Extract the [X, Y] coordinate from the center of the cell holding the provided text.  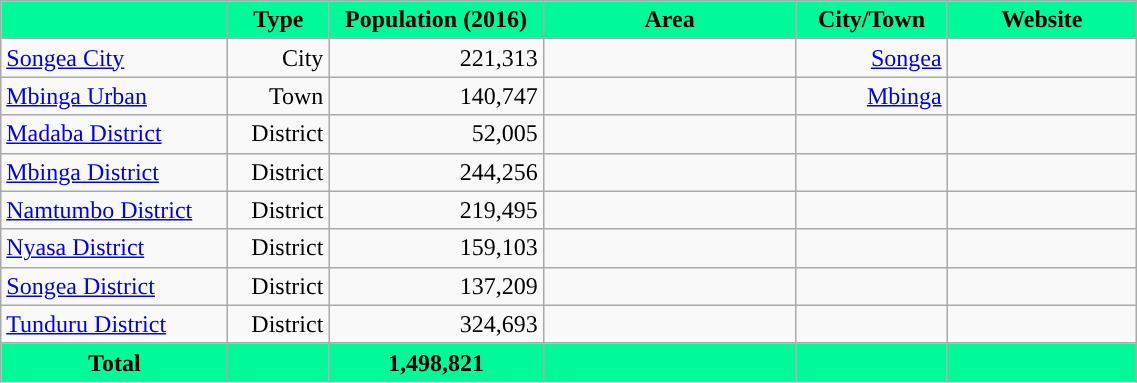
City/Town [872, 20]
1,498,821 [436, 362]
140,747 [436, 96]
Area [669, 20]
Town [278, 96]
Mbinga Urban [114, 96]
Namtumbo District [114, 210]
221,313 [436, 58]
Mbinga [872, 96]
244,256 [436, 172]
Website [1042, 20]
159,103 [436, 248]
Tunduru District [114, 324]
Songea District [114, 286]
324,693 [436, 324]
137,209 [436, 286]
Nyasa District [114, 248]
Madaba District [114, 134]
52,005 [436, 134]
Population (2016) [436, 20]
Songea [872, 58]
Total [114, 362]
Songea City [114, 58]
City [278, 58]
Type [278, 20]
219,495 [436, 210]
Mbinga District [114, 172]
